Extract the (x, y) coordinate from the center of the cell holding the provided text.  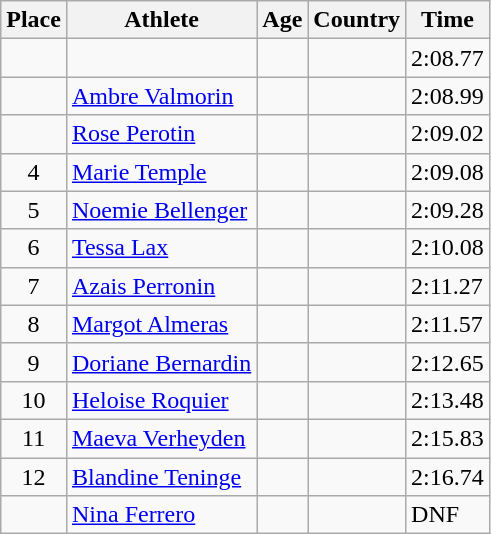
2:15.83 (448, 438)
Maeva Verheyden (161, 438)
11 (34, 438)
6 (34, 248)
2:16.74 (448, 477)
Nina Ferrero (161, 515)
9 (34, 362)
Doriane Bernardin (161, 362)
2:09.02 (448, 134)
2:08.99 (448, 96)
Heloise Roquier (161, 400)
Blandine Teninge (161, 477)
2:13.48 (448, 400)
Ambre Valmorin (161, 96)
2:08.77 (448, 58)
2:11.27 (448, 286)
Rose Perotin (161, 134)
2:11.57 (448, 324)
Place (34, 20)
5 (34, 210)
10 (34, 400)
Marie Temple (161, 172)
2:09.08 (448, 172)
2:09.28 (448, 210)
Country (357, 20)
Tessa Lax (161, 248)
Azais Perronin (161, 286)
12 (34, 477)
DNF (448, 515)
Athlete (161, 20)
7 (34, 286)
2:10.08 (448, 248)
8 (34, 324)
Time (448, 20)
Margot Almeras (161, 324)
Noemie Bellenger (161, 210)
2:12.65 (448, 362)
Age (282, 20)
4 (34, 172)
